For the text-containing cell, return its midpoint in [X, Y] coordinate format. 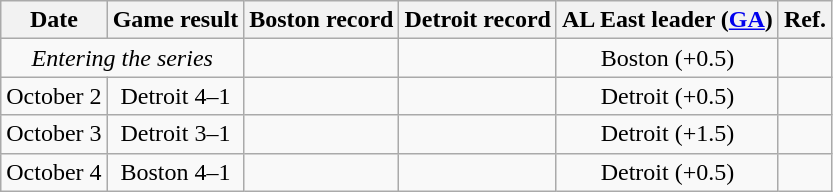
Boston record [322, 20]
Detroit 3–1 [176, 134]
Ref. [804, 20]
Detroit record [478, 20]
Date [54, 20]
Boston 4–1 [176, 172]
October 2 [54, 96]
AL East leader (GA) [667, 20]
Entering the series [122, 58]
Detroit (+1.5) [667, 134]
October 3 [54, 134]
Game result [176, 20]
Boston (+0.5) [667, 58]
October 4 [54, 172]
Detroit 4–1 [176, 96]
